Locate the cell with the specified text and output its [X, Y] center coordinate. 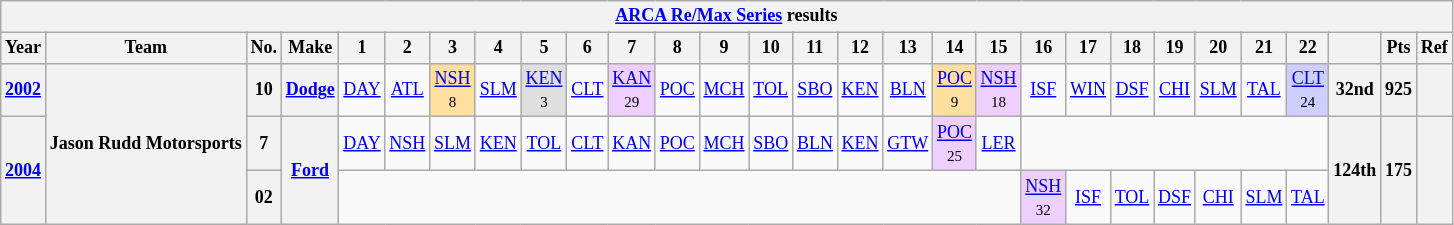
WIN [1088, 90]
2 [408, 48]
LER [998, 144]
175 [1399, 170]
Year [24, 48]
12 [860, 48]
6 [588, 48]
Ref [1434, 48]
18 [1132, 48]
124th [1355, 170]
13 [908, 48]
02 [264, 197]
POC25 [955, 144]
3 [453, 48]
8 [677, 48]
11 [816, 48]
925 [1399, 90]
21 [1264, 48]
No. [264, 48]
1 [362, 48]
Ford [310, 170]
Jason Rudd Motorsports [146, 144]
9 [724, 48]
14 [955, 48]
32nd [1355, 90]
Pts [1399, 48]
ATL [408, 90]
19 [1175, 48]
GTW [908, 144]
Make [310, 48]
POC9 [955, 90]
4 [498, 48]
15 [998, 48]
20 [1218, 48]
KEN3 [544, 90]
2004 [24, 170]
16 [1044, 48]
NSH [408, 144]
KAN29 [632, 90]
ARCA Re/Max Series results [726, 16]
NSH8 [453, 90]
22 [1308, 48]
KAN [632, 144]
2002 [24, 90]
NSH32 [1044, 197]
Team [146, 48]
5 [544, 48]
Dodge [310, 90]
CLT24 [1308, 90]
17 [1088, 48]
NSH18 [998, 90]
